Provide the (x, y) coordinate of the cell's center where the given text is located.  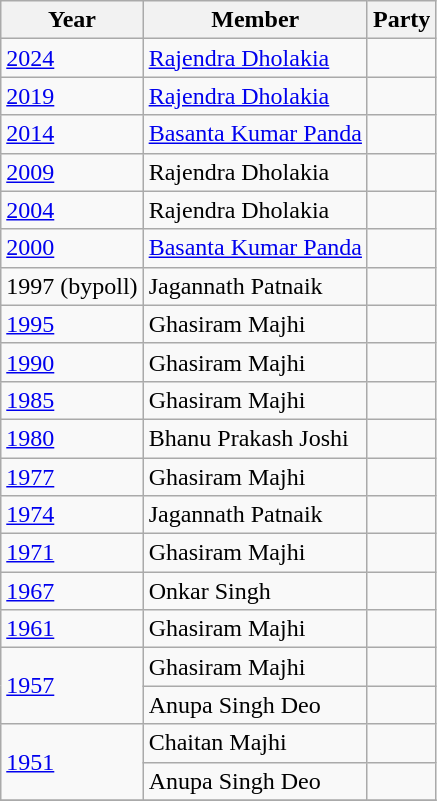
1971 (72, 553)
1995 (72, 324)
1961 (72, 629)
2014 (72, 134)
Member (255, 20)
2009 (72, 172)
1977 (72, 477)
1951 (72, 762)
Chaitan Majhi (255, 743)
1990 (72, 362)
1957 (72, 686)
2019 (72, 96)
1985 (72, 400)
Party (401, 20)
1974 (72, 515)
1980 (72, 438)
Bhanu Prakash Joshi (255, 438)
2000 (72, 248)
1997 (bypoll) (72, 286)
1967 (72, 591)
2024 (72, 58)
Year (72, 20)
Onkar Singh (255, 591)
2004 (72, 210)
